Scan for the cell matching the given text and deliver its [X, Y] coordinate at center. 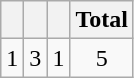
5 [102, 58]
Total [102, 20]
3 [36, 58]
